Detect which cell encompasses the target text, then output its (X, Y) center coordinate. 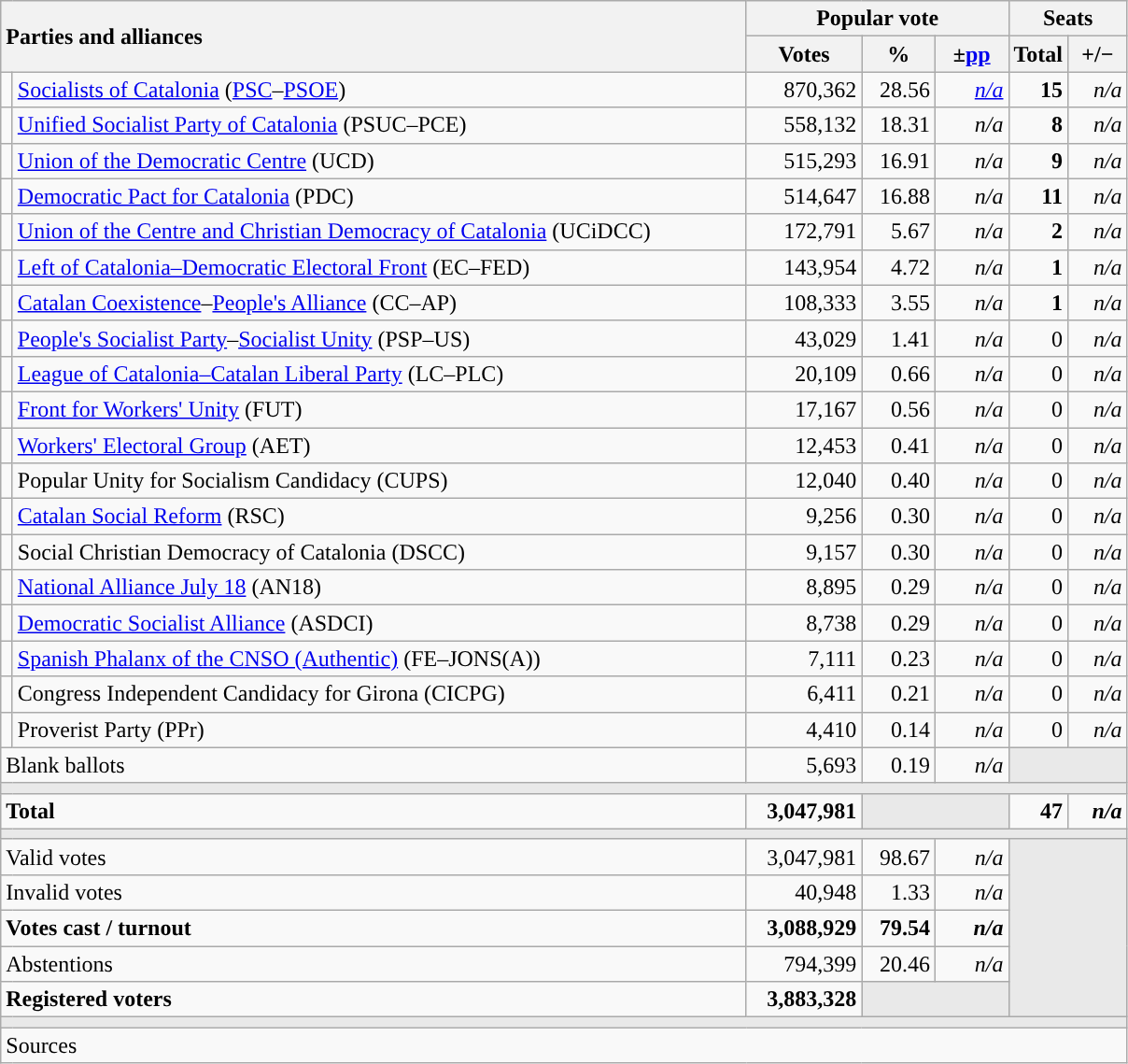
0.14 (898, 730)
870,362 (804, 90)
Catalan Social Reform (RSC) (379, 517)
7,111 (804, 659)
12,040 (804, 481)
5,693 (804, 765)
4,410 (804, 730)
Workers' Electoral Group (AET) (379, 446)
Abstentions (374, 963)
0.23 (898, 659)
143,954 (804, 267)
Front for Workers' Unity (FUT) (379, 409)
8,738 (804, 623)
Popular Unity for Socialism Candidacy (CUPS) (379, 481)
12,453 (804, 446)
Congress Independent Candidacy for Girona (CICPG) (379, 694)
Left of Catalonia–Democratic Electoral Front (EC–FED) (379, 267)
Union of the Centre and Christian Democracy of Catalonia (UCiDCC) (379, 232)
Votes cast / turnout (374, 928)
Socialists of Catalonia (PSC–PSOE) (379, 90)
Unified Socialist Party of Catalonia (PSUC–PCE) (379, 125)
Seats (1068, 19)
794,399 (804, 963)
16.88 (898, 196)
40,948 (804, 892)
47 (1038, 811)
3,883,328 (804, 1000)
43,029 (804, 338)
Democratic Socialist Alliance (ASDCI) (379, 623)
League of Catalonia–Catalan Liberal Party (LC–PLC) (379, 374)
98.67 (898, 857)
Catalan Coexistence–People's Alliance (CC–AP) (379, 303)
±pp (971, 54)
79.54 (898, 928)
8 (1038, 125)
16.91 (898, 161)
0.21 (898, 694)
11 (1038, 196)
3.55 (898, 303)
Valid votes (374, 857)
National Alliance July 18 (AN18) (379, 588)
20.46 (898, 963)
172,791 (804, 232)
Parties and alliances (374, 36)
514,647 (804, 196)
1.41 (898, 338)
28.56 (898, 90)
Union of the Democratic Centre (UCD) (379, 161)
0.19 (898, 765)
% (898, 54)
9,256 (804, 517)
515,293 (804, 161)
3,088,929 (804, 928)
9,157 (804, 552)
0.66 (898, 374)
6,411 (804, 694)
15 (1038, 90)
Democratic Pact for Catalonia (PDC) (379, 196)
558,132 (804, 125)
20,109 (804, 374)
0.40 (898, 481)
17,167 (804, 409)
People's Socialist Party–Socialist Unity (PSP–US) (379, 338)
0.56 (898, 409)
9 (1038, 161)
108,333 (804, 303)
Popular vote (878, 19)
+/− (1098, 54)
Blank ballots (374, 765)
0.41 (898, 446)
8,895 (804, 588)
Social Christian Democracy of Catalonia (DSCC) (379, 552)
Registered voters (374, 1000)
5.67 (898, 232)
18.31 (898, 125)
1.33 (898, 892)
4.72 (898, 267)
Sources (564, 1045)
2 (1038, 232)
Invalid votes (374, 892)
Votes (804, 54)
Spanish Phalanx of the CNSO (Authentic) (FE–JONS(A)) (379, 659)
Proverist Party (PPr) (379, 730)
